Scan for the cell matching the given text and deliver its [x, y] coordinate at center. 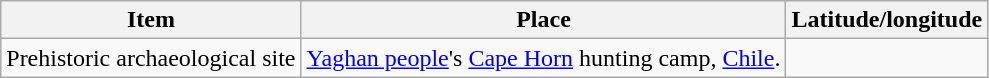
Prehistoric archaeological site [151, 58]
Place [544, 20]
Yaghan people's Cape Horn hunting camp, Chile. [544, 58]
Latitude/longitude [887, 20]
Item [151, 20]
